Determine the [x, y] coordinate at the center of the cell enclosing the given text.  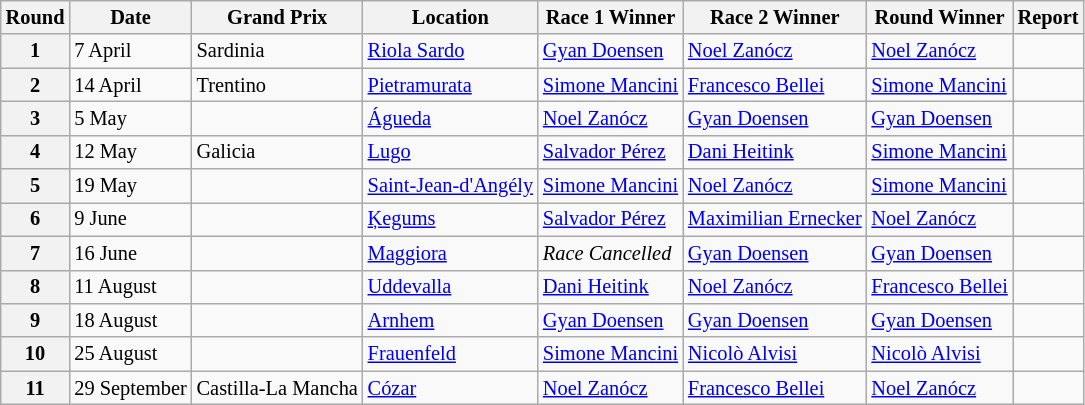
9 [36, 320]
Galicia [278, 152]
6 [36, 219]
1 [36, 51]
Race 1 Winner [610, 17]
Saint-Jean-d'Angély [450, 186]
Date [130, 17]
Cózar [450, 388]
8 [36, 287]
5 May [130, 118]
Arnhem [450, 320]
12 May [130, 152]
Castilla-La Mancha [278, 388]
11 August [130, 287]
Race 2 Winner [774, 17]
10 [36, 354]
Sardinia [278, 51]
Round [36, 17]
9 June [130, 219]
Round Winner [940, 17]
7 [36, 253]
5 [36, 186]
4 [36, 152]
19 May [130, 186]
18 August [130, 320]
Águeda [450, 118]
Lugo [450, 152]
Pietramurata [450, 85]
Report [1048, 17]
3 [36, 118]
Grand Prix [278, 17]
Frauenfeld [450, 354]
Trentino [278, 85]
Riola Sardo [450, 51]
2 [36, 85]
Maggiora [450, 253]
25 August [130, 354]
7 April [130, 51]
Ķegums [450, 219]
16 June [130, 253]
11 [36, 388]
29 September [130, 388]
Uddevalla [450, 287]
Race Cancelled [610, 253]
14 April [130, 85]
Location [450, 17]
Maximilian Ernecker [774, 219]
